Extract the [X, Y] coordinate from the center of the cell holding the provided text.  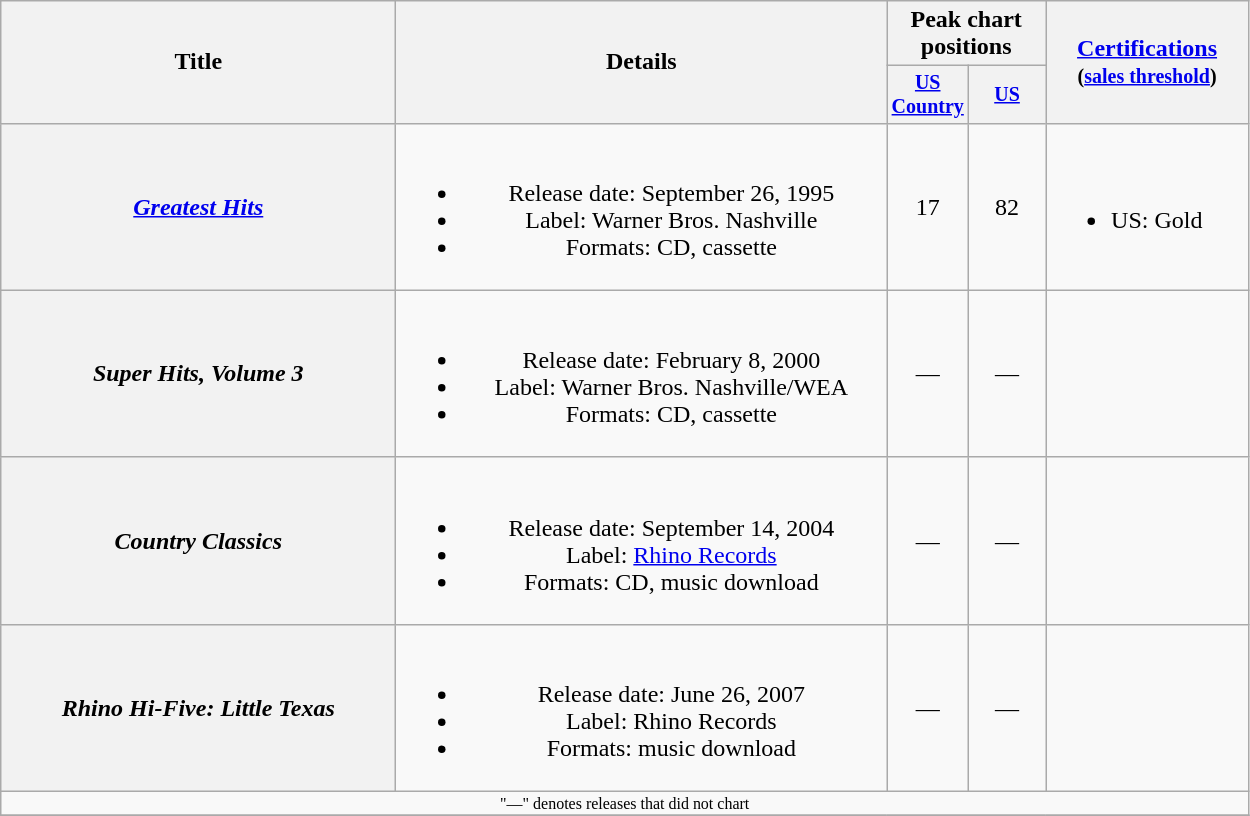
Rhino Hi-Five: Little Texas [198, 708]
US: Gold [1148, 206]
Release date: June 26, 2007Label: Rhino RecordsFormats: music download [642, 708]
Details [642, 62]
Country Classics [198, 540]
Super Hits, Volume 3 [198, 374]
Release date: September 26, 1995Label: Warner Bros. NashvilleFormats: CD, cassette [642, 206]
Title [198, 62]
"—" denotes releases that did not chart [625, 804]
US Country [928, 94]
Release date: September 14, 2004Label: Rhino RecordsFormats: CD, music download [642, 540]
Peak chartpositions [966, 34]
Release date: February 8, 2000Label: Warner Bros. Nashville/WEAFormats: CD, cassette [642, 374]
US [1008, 94]
17 [928, 206]
82 [1008, 206]
Certifications(sales threshold) [1148, 62]
Greatest Hits [198, 206]
